From the cell containing the given text, extract its center point as (x, y) coordinate. 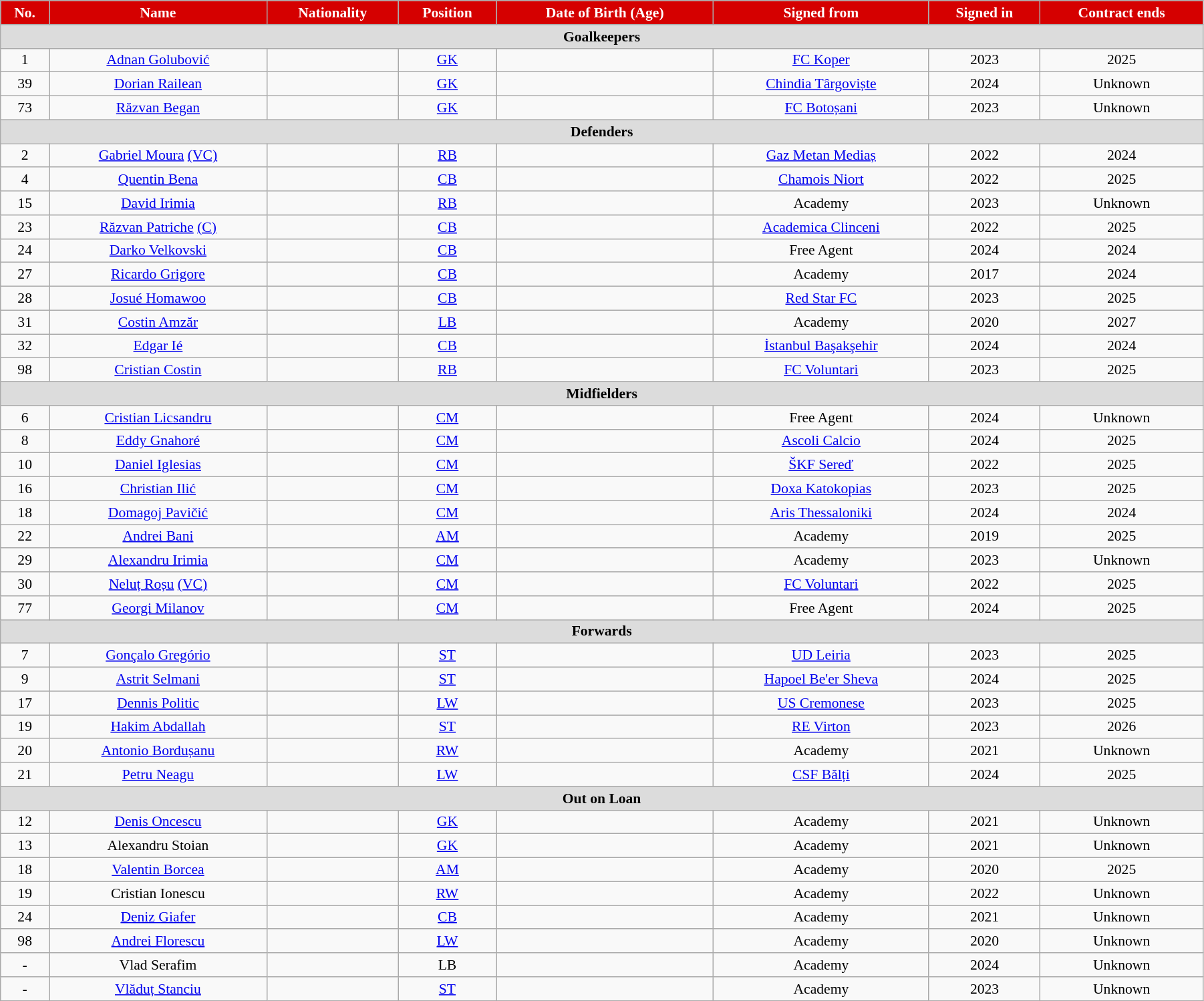
Darko Velkovski (158, 251)
12 (25, 822)
Daniel Iglesias (158, 465)
US Cremonese (822, 703)
Nationality (333, 13)
Defenders (602, 132)
Edgar Ié (158, 346)
Cristian Ionescu (158, 893)
Răzvan Patriche (C) (158, 227)
6 (25, 418)
Quentin Bena (158, 180)
21 (25, 774)
10 (25, 465)
Hakim Abdallah (158, 727)
Date of Birth (Age) (605, 13)
Gonçalo Gregório (158, 656)
Neluț Roșu (VC) (158, 584)
2026 (1122, 727)
Midfielders (602, 394)
Goalkeepers (602, 37)
Forwards (602, 631)
Signed from (822, 13)
Cristian Licsandru (158, 418)
Dennis Politic (158, 703)
7 (25, 656)
8 (25, 441)
Deniz Giafer (158, 917)
İstanbul Başakşehir (822, 346)
FC Koper (822, 60)
Christian Ilić (158, 489)
9 (25, 680)
Aris Thessaloniki (822, 513)
UD Leiria (822, 656)
Hapoel Be'er Sheva (822, 680)
ŠKF Sereď (822, 465)
David Irimia (158, 203)
32 (25, 346)
Andrei Florescu (158, 942)
Denis Oncescu (158, 822)
Domagoj Pavičić (158, 513)
Gabriel Moura (VC) (158, 156)
Alexandru Irimia (158, 561)
Ascoli Calcio (822, 441)
4 (25, 180)
Gaz Metan Mediaș (822, 156)
2027 (1122, 322)
Chamois Niort (822, 180)
CSF Bălți (822, 774)
22 (25, 537)
Contract ends (1122, 13)
Red Star FC (822, 299)
Georgi Milanov (158, 608)
17 (25, 703)
77 (25, 608)
16 (25, 489)
20 (25, 751)
Vlăduț Stanciu (158, 989)
29 (25, 561)
Eddy Gnahoré (158, 441)
RE Virton (822, 727)
Petru Neagu (158, 774)
Alexandru Stoian (158, 846)
No. (25, 13)
Academica Clinceni (822, 227)
23 (25, 227)
Dorian Railean (158, 84)
13 (25, 846)
73 (25, 108)
39 (25, 84)
Andrei Bani (158, 537)
Ricardo Grigore (158, 275)
Antonio Bordușanu (158, 751)
2019 (985, 537)
30 (25, 584)
Astrit Selmani (158, 680)
Chindia Târgoviște (822, 84)
Valentin Borcea (158, 870)
Out on Loan (602, 799)
2017 (985, 275)
Răzvan Began (158, 108)
Vlad Serafim (158, 965)
1 (25, 60)
28 (25, 299)
Costin Amzăr (158, 322)
Josué Homawoo (158, 299)
27 (25, 275)
Name (158, 13)
Adnan Golubović (158, 60)
31 (25, 322)
Doxa Katokopias (822, 489)
Signed in (985, 13)
Position (448, 13)
FC Botoșani (822, 108)
2 (25, 156)
15 (25, 203)
Cristian Costin (158, 370)
